Detect which cell encompasses the target text, then output its (x, y) center coordinate. 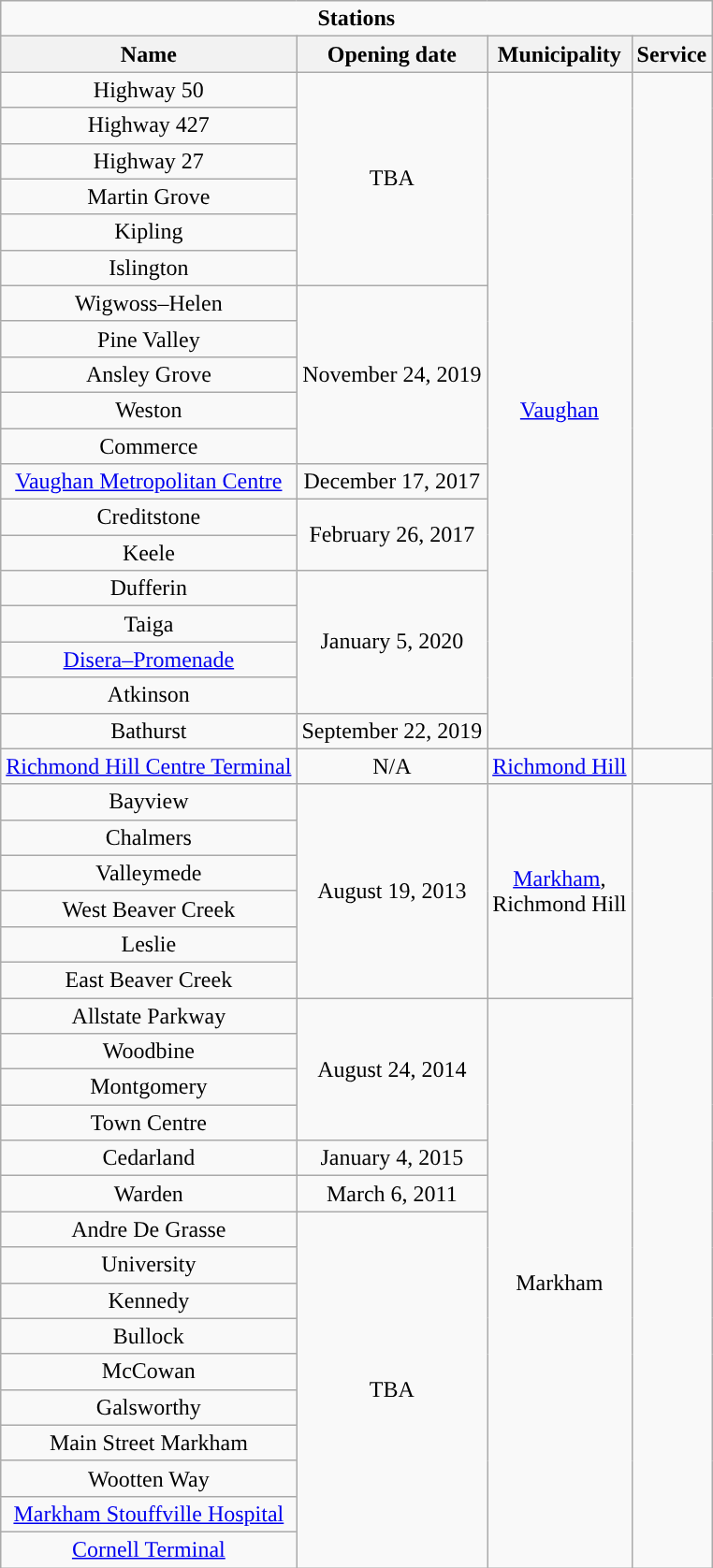
Highway 27 (149, 161)
Creditstone (149, 517)
Service (672, 54)
Richmond Hill (560, 766)
November 24, 2019 (392, 374)
February 26, 2017 (392, 535)
Town Centre (149, 1123)
Woodbine (149, 1052)
Municipality (560, 54)
Disera–Promenade (149, 660)
Andre De Grasse (149, 1229)
March 6, 2011 (392, 1194)
Galsworthy (149, 1407)
Opening date (392, 54)
Highway 427 (149, 125)
Bullock (149, 1336)
Kennedy (149, 1300)
Cedarland (149, 1158)
East Beaver Creek (149, 980)
Commerce (149, 446)
McCowan (149, 1372)
Chalmers (149, 837)
January 5, 2020 (392, 642)
N/A (392, 766)
September 22, 2019 (392, 731)
Warden (149, 1194)
Wigwoss–Helen (149, 303)
August 24, 2014 (392, 1068)
Main Street Markham (149, 1443)
Vaughan Metropolitan Centre (149, 482)
Islington (149, 268)
Taiga (149, 624)
West Beaver Creek (149, 908)
Allstate Parkway (149, 1015)
January 4, 2015 (392, 1158)
Bathurst (149, 731)
Richmond Hill Centre Terminal (149, 766)
Name (149, 54)
Pine Valley (149, 339)
Highway 50 (149, 90)
Dufferin (149, 588)
Weston (149, 410)
August 19, 2013 (392, 891)
Markham Stouffville Hospital (149, 1514)
Kipling (149, 232)
Valleymede (149, 873)
Stations (356, 19)
Markham,Richmond Hill (560, 891)
Wootten Way (149, 1478)
December 17, 2017 (392, 482)
Bayview (149, 802)
Montgomery (149, 1087)
Cornell Terminal (149, 1549)
Vaughan (560, 410)
Markham (560, 1282)
Atkinson (149, 695)
Keele (149, 553)
Leslie (149, 944)
University (149, 1265)
Ansley Grove (149, 374)
Martin Grove (149, 196)
